Provide the (x, y) coordinate of the cell's center where the given text is located.  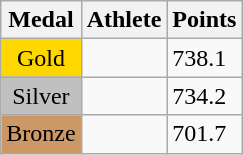
738.1 (204, 58)
Medal (41, 20)
Silver (41, 96)
Bronze (41, 134)
734.2 (204, 96)
Points (204, 20)
Gold (41, 58)
Athlete (124, 20)
701.7 (204, 134)
